Extract the (x, y) coordinate from the center of the cell holding the provided text.  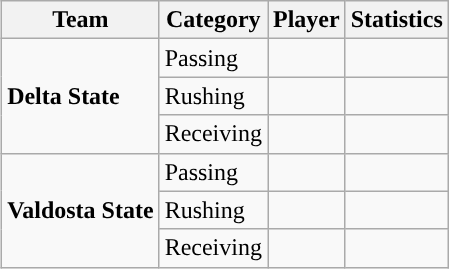
Team (81, 20)
Delta State (81, 96)
Player (307, 20)
Category (213, 20)
Valdosta State (81, 210)
Statistics (396, 20)
